Search for the cell housing the specified text and yield its (X, Y) center coordinate. 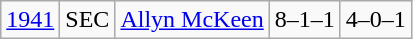
8–1–1 (304, 20)
Allyn McKeen (192, 20)
4–0–1 (376, 20)
SEC (88, 20)
1941 (30, 20)
